Output the (X, Y) coordinate of the center of the cell containing the given text.  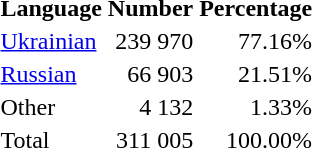
66 903 (150, 74)
239 970 (150, 41)
4 132 (150, 107)
